Locate the cell with the specified text and output its [X, Y] center coordinate. 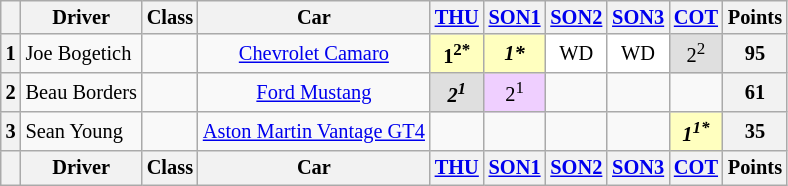
61 [755, 92]
Joe Bogetich [82, 54]
12* [457, 54]
Beau Borders [82, 92]
Ford Mustang [314, 92]
Aston Martin Vantage GT4 [314, 132]
2 [11, 92]
22 [696, 54]
95 [755, 54]
3 [11, 132]
35 [755, 132]
1 [11, 54]
1* [515, 54]
Sean Young [82, 132]
Chevrolet Camaro [314, 54]
11* [696, 132]
